Capture the cell that displays the provided text and extract its (x, y) central coordinate. 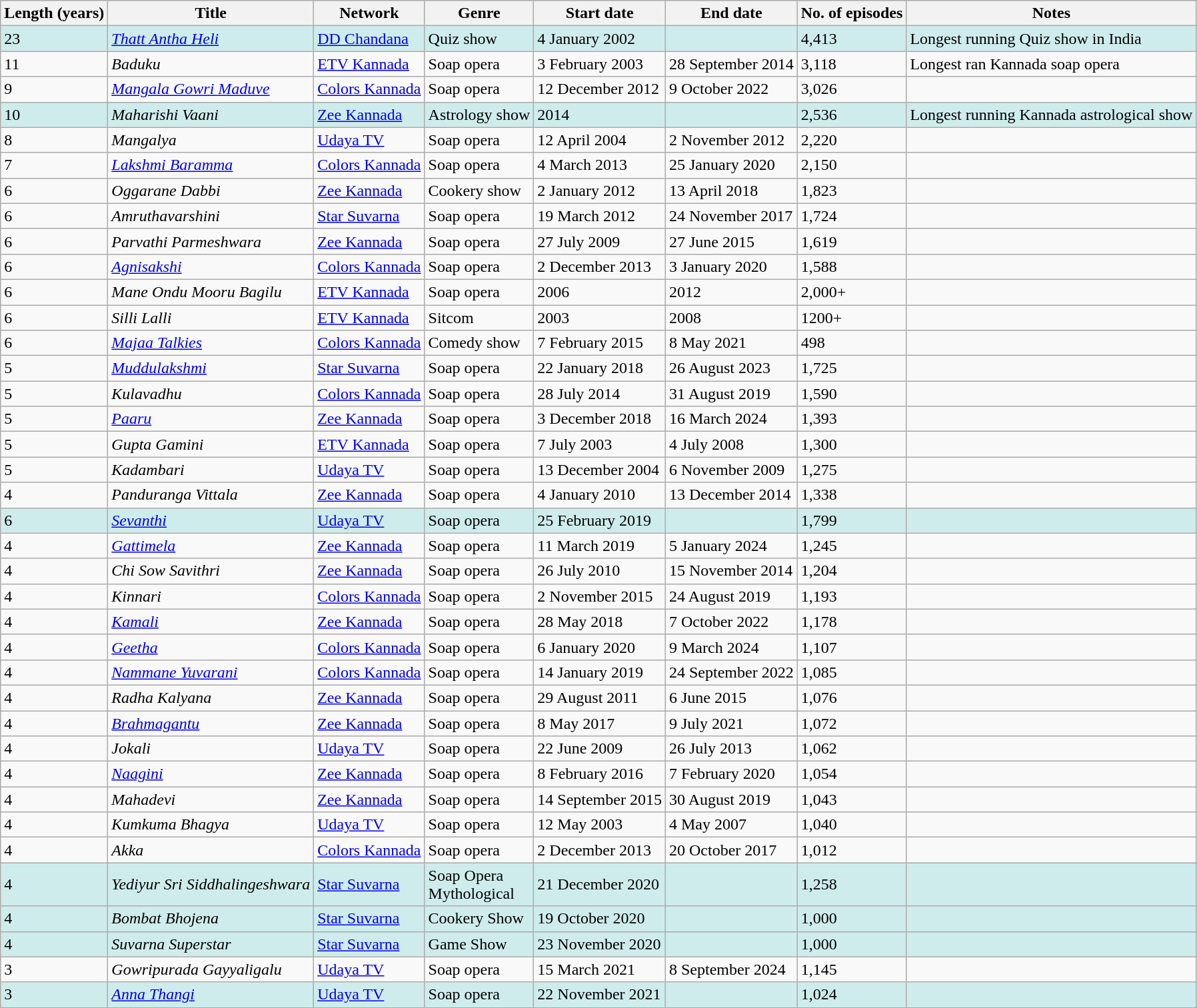
1,076 (852, 698)
Mangala Gowri Maduve (211, 89)
Cookery Show (479, 919)
4 July 2008 (731, 444)
28 September 2014 (731, 64)
3,118 (852, 64)
2 November 2015 (600, 596)
1,054 (852, 774)
1,178 (852, 622)
9 October 2022 (731, 89)
Comedy show (479, 343)
Thatt Antha Heli (211, 39)
2,150 (852, 165)
7 February 2020 (731, 774)
22 November 2021 (600, 995)
1,072 (852, 723)
1,245 (852, 546)
2008 (731, 318)
Longest running Kannada astrological show (1052, 115)
7 (55, 165)
Panduranga Vittala (211, 495)
22 June 2009 (600, 749)
1,393 (852, 419)
23 (55, 39)
12 December 2012 (600, 89)
26 July 2010 (600, 571)
Geetha (211, 647)
20 October 2017 (731, 850)
4,413 (852, 39)
21 December 2020 (600, 885)
Kadambari (211, 470)
Quiz show (479, 39)
26 July 2013 (731, 749)
30 August 2019 (731, 799)
24 August 2019 (731, 596)
End date (731, 13)
Soap OperaMythological (479, 885)
Start date (600, 13)
Mangalya (211, 140)
27 July 2009 (600, 241)
1,799 (852, 520)
25 January 2020 (731, 165)
Parvathi Parmeshwara (211, 241)
24 November 2017 (731, 216)
Mahadevi (211, 799)
25 February 2019 (600, 520)
9 July 2021 (731, 723)
3 December 2018 (600, 419)
Silli Lalli (211, 318)
Paaru (211, 419)
11 (55, 64)
Nammane Yuvarani (211, 672)
1,338 (852, 495)
Maharishi Vaani (211, 115)
13 April 2018 (731, 191)
Lakshmi Baramma (211, 165)
1,619 (852, 241)
Kamali (211, 622)
1,024 (852, 995)
Brahmagantu (211, 723)
Sevanthi (211, 520)
Yediyur Sri Siddhalingeshwara (211, 885)
7 October 2022 (731, 622)
Gupta Gamini (211, 444)
DD Chandana (369, 39)
Anna Thangi (211, 995)
13 December 2014 (731, 495)
1,193 (852, 596)
Sitcom (479, 318)
Chi Sow Savithri (211, 571)
Naagini (211, 774)
Gattimela (211, 546)
Oggarane Dabbi (211, 191)
2,536 (852, 115)
29 August 2011 (600, 698)
3,026 (852, 89)
Longest running Quiz show in India (1052, 39)
2006 (600, 292)
26 August 2023 (731, 368)
8 February 2016 (600, 774)
7 February 2015 (600, 343)
2003 (600, 318)
10 (55, 115)
1,300 (852, 444)
4 March 2013 (600, 165)
498 (852, 343)
13 December 2004 (600, 470)
1,204 (852, 571)
1200+ (852, 318)
23 November 2020 (600, 944)
Radha Kalyana (211, 698)
Genre (479, 13)
19 March 2012 (600, 216)
4 January 2010 (600, 495)
2,220 (852, 140)
24 September 2022 (731, 672)
2 November 2012 (731, 140)
Network (369, 13)
14 January 2019 (600, 672)
Notes (1052, 13)
31 August 2019 (731, 394)
1,258 (852, 885)
6 January 2020 (600, 647)
12 April 2004 (600, 140)
1,823 (852, 191)
8 May 2021 (731, 343)
4 January 2002 (600, 39)
1,107 (852, 647)
15 November 2014 (731, 571)
Majaa Talkies (211, 343)
1,145 (852, 969)
Bombat Bhojena (211, 919)
3 February 2003 (600, 64)
2014 (600, 115)
1,588 (852, 266)
7 July 2003 (600, 444)
27 June 2015 (731, 241)
5 January 2024 (731, 546)
1,040 (852, 825)
16 March 2024 (731, 419)
Jokali (211, 749)
1,085 (852, 672)
9 March 2024 (731, 647)
Amruthavarshini (211, 216)
3 January 2020 (731, 266)
Baduku (211, 64)
Akka (211, 850)
28 May 2018 (600, 622)
14 September 2015 (600, 799)
2 January 2012 (600, 191)
11 March 2019 (600, 546)
No. of episodes (852, 13)
22 January 2018 (600, 368)
2,000+ (852, 292)
8 September 2024 (731, 969)
1,724 (852, 216)
Kinnari (211, 596)
6 June 2015 (731, 698)
4 May 2007 (731, 825)
Longest ran Kannada soap opera (1052, 64)
Muddulakshmi (211, 368)
19 October 2020 (600, 919)
28 July 2014 (600, 394)
Suvarna Superstar (211, 944)
1,590 (852, 394)
9 (55, 89)
1,725 (852, 368)
12 May 2003 (600, 825)
1,043 (852, 799)
Cookery show (479, 191)
Agnisakshi (211, 266)
6 November 2009 (731, 470)
15 March 2021 (600, 969)
Title (211, 13)
Mane Ondu Mooru Bagilu (211, 292)
Game Show (479, 944)
1,275 (852, 470)
1,012 (852, 850)
Kulavadhu (211, 394)
Length (years) (55, 13)
Kumkuma Bhagya (211, 825)
Gowripurada Gayyaligalu (211, 969)
8 (55, 140)
2012 (731, 292)
Astrology show (479, 115)
1,062 (852, 749)
8 May 2017 (600, 723)
